Determine the (x, y) coordinate at the center of the cell enclosing the given text.  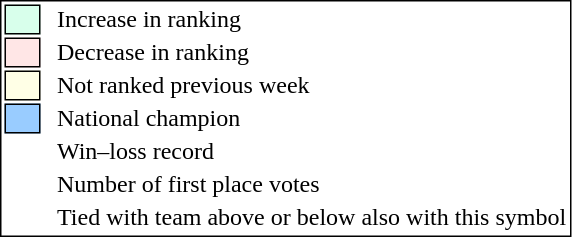
Increase in ranking (312, 19)
National champion (312, 119)
Win–loss record (312, 151)
Number of first place votes (312, 185)
Not ranked previous week (312, 85)
Tied with team above or below also with this symbol (312, 217)
Decrease in ranking (312, 53)
